From the cell containing the given text, extract its center point as (X, Y) coordinate. 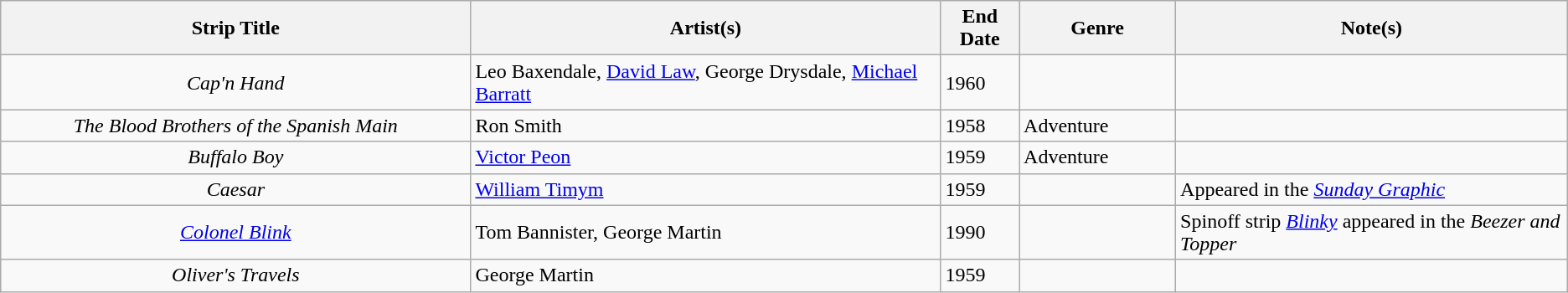
1958 (980, 126)
Buffalo Boy (236, 157)
Leo Baxendale, David Law, George Drysdale, Michael Barratt (705, 82)
Cap'n Hand (236, 82)
Appeared in the Sunday Graphic (1372, 189)
Ron Smith (705, 126)
Tom Bannister, George Martin (705, 233)
End Date (980, 28)
1960 (980, 82)
Artist(s) (705, 28)
Colonel Blink (236, 233)
William Timym (705, 189)
George Martin (705, 275)
Oliver's Travels (236, 275)
The Blood Brothers of the Spanish Main (236, 126)
Caesar (236, 189)
Victor Peon (705, 157)
Spinoff strip Blinky appeared in the Beezer and Topper (1372, 233)
1990 (980, 233)
Genre (1097, 28)
Note(s) (1372, 28)
Strip Title (236, 28)
